Output the [X, Y] coordinate of the center of the cell containing the given text.  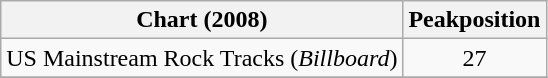
27 [474, 58]
Chart (2008) [202, 20]
Peakposition [474, 20]
US Mainstream Rock Tracks (Billboard) [202, 58]
